Output the [X, Y] coordinate of the center of the cell containing the given text.  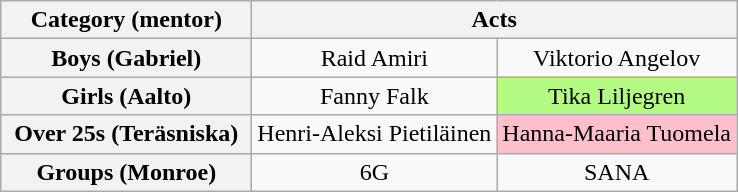
Henri-Aleksi Pietiläinen [374, 134]
SANA [617, 172]
Over 25s (Teräsniska) [126, 134]
Girls (Aalto) [126, 96]
6G [374, 172]
Boys (Gabriel) [126, 58]
Groups (Monroe) [126, 172]
Viktorio Angelov [617, 58]
Raid Amiri [374, 58]
Tika Liljegren [617, 96]
Hanna-Maaria Tuomela [617, 134]
Fanny Falk [374, 96]
Acts [494, 20]
Category (mentor) [126, 20]
